Pinpoint the cell where the given text exists, returning its (X, Y) midpoint coordinate. 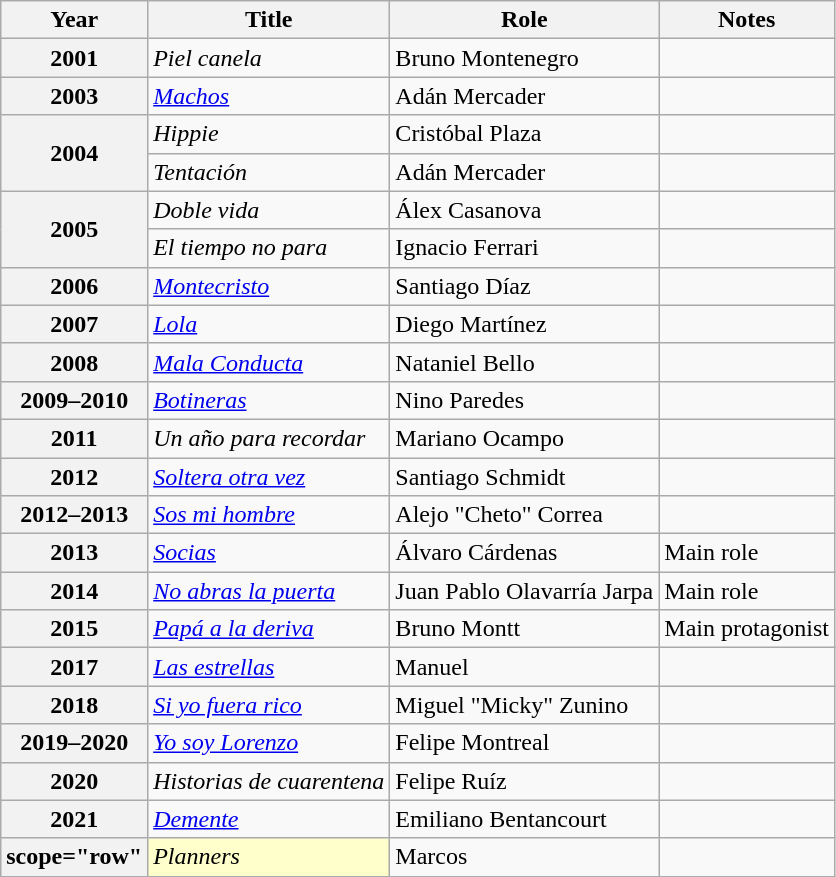
Demente (269, 819)
Historias de cuarentena (269, 781)
2005 (74, 229)
El tiempo no para (269, 248)
Mala Conducta (269, 362)
Alejo "Cheto" Correa (524, 515)
Nino Paredes (524, 400)
2015 (74, 629)
2009–2010 (74, 400)
Hippie (269, 134)
2011 (74, 438)
Felipe Ruíz (524, 781)
2006 (74, 286)
Year (74, 20)
Felipe Montreal (524, 743)
Un año para recordar (269, 438)
Role (524, 20)
Planners (269, 857)
Title (269, 20)
Álex Casanova (524, 210)
Santiago Díaz (524, 286)
2008 (74, 362)
Yo soy Lorenzo (269, 743)
Tentación (269, 172)
Soltera otra vez (269, 477)
scope="row" (74, 857)
2014 (74, 591)
Miguel "Micky" Zunino (524, 705)
Marcos (524, 857)
Manuel (524, 667)
Doble vida (269, 210)
2004 (74, 153)
Santiago Schmidt (524, 477)
Notes (747, 20)
Lola (269, 324)
Mariano Ocampo (524, 438)
Botineras (269, 400)
2007 (74, 324)
2021 (74, 819)
Sos mi hombre (269, 515)
Machos (269, 96)
Montecristo (269, 286)
Main protagonist (747, 629)
No abras la puerta (269, 591)
2012 (74, 477)
2020 (74, 781)
Emiliano Bentancourt (524, 819)
Ignacio Ferrari (524, 248)
Diego Martínez (524, 324)
2001 (74, 58)
Álvaro Cárdenas (524, 553)
Piel canela (269, 58)
Las estrellas (269, 667)
Papá a la deriva (269, 629)
2018 (74, 705)
2003 (74, 96)
Si yo fuera rico (269, 705)
2012–2013 (74, 515)
2017 (74, 667)
Cristóbal Plaza (524, 134)
2013 (74, 553)
Bruno Montt (524, 629)
Nataniel Bello (524, 362)
Bruno Montenegro (524, 58)
2019–2020 (74, 743)
Juan Pablo Olavarría Jarpa (524, 591)
Socias (269, 553)
